Return the (x, y) coordinate for the center point of the cell that contains the specified text.  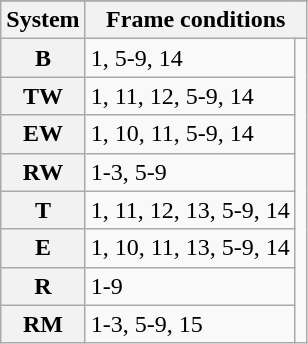
1-3, 5-9 (190, 172)
RW (43, 172)
TW (43, 96)
System (43, 20)
1, 11, 12, 13, 5-9, 14 (190, 210)
B (43, 58)
Frame conditions (196, 20)
1, 10, 11, 5-9, 14 (190, 134)
T (43, 210)
RM (43, 324)
EW (43, 134)
1-9 (190, 286)
1, 5-9, 14 (190, 58)
1-3, 5-9, 15 (190, 324)
R (43, 286)
1, 10, 11, 13, 5-9, 14 (190, 248)
E (43, 248)
1, 11, 12, 5-9, 14 (190, 96)
